Extract the (x, y) coordinate from the center of the cell holding the provided text.  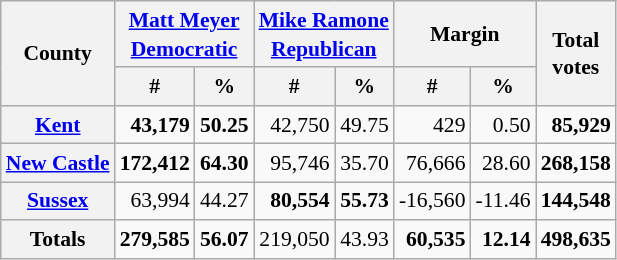
-11.46 (504, 201)
172,412 (155, 163)
279,585 (155, 239)
0.50 (504, 125)
85,929 (576, 125)
43,179 (155, 125)
55.73 (364, 201)
50.25 (224, 125)
76,666 (432, 163)
498,635 (576, 239)
42,750 (294, 125)
429 (432, 125)
Totalvotes (576, 53)
44.27 (224, 201)
80,554 (294, 201)
43.93 (364, 239)
268,158 (576, 163)
56.07 (224, 239)
Kent (58, 125)
95,746 (294, 163)
60,535 (432, 239)
-16,560 (432, 201)
Matt MeyerDemocratic (184, 34)
New Castle (58, 163)
144,548 (576, 201)
County (58, 53)
Mike RamoneRepublican (324, 34)
Totals (58, 239)
Sussex (58, 201)
63,994 (155, 201)
219,050 (294, 239)
12.14 (504, 239)
35.70 (364, 163)
49.75 (364, 125)
Margin (465, 34)
64.30 (224, 163)
28.60 (504, 163)
